For the text-containing cell, return its midpoint in [x, y] coordinate format. 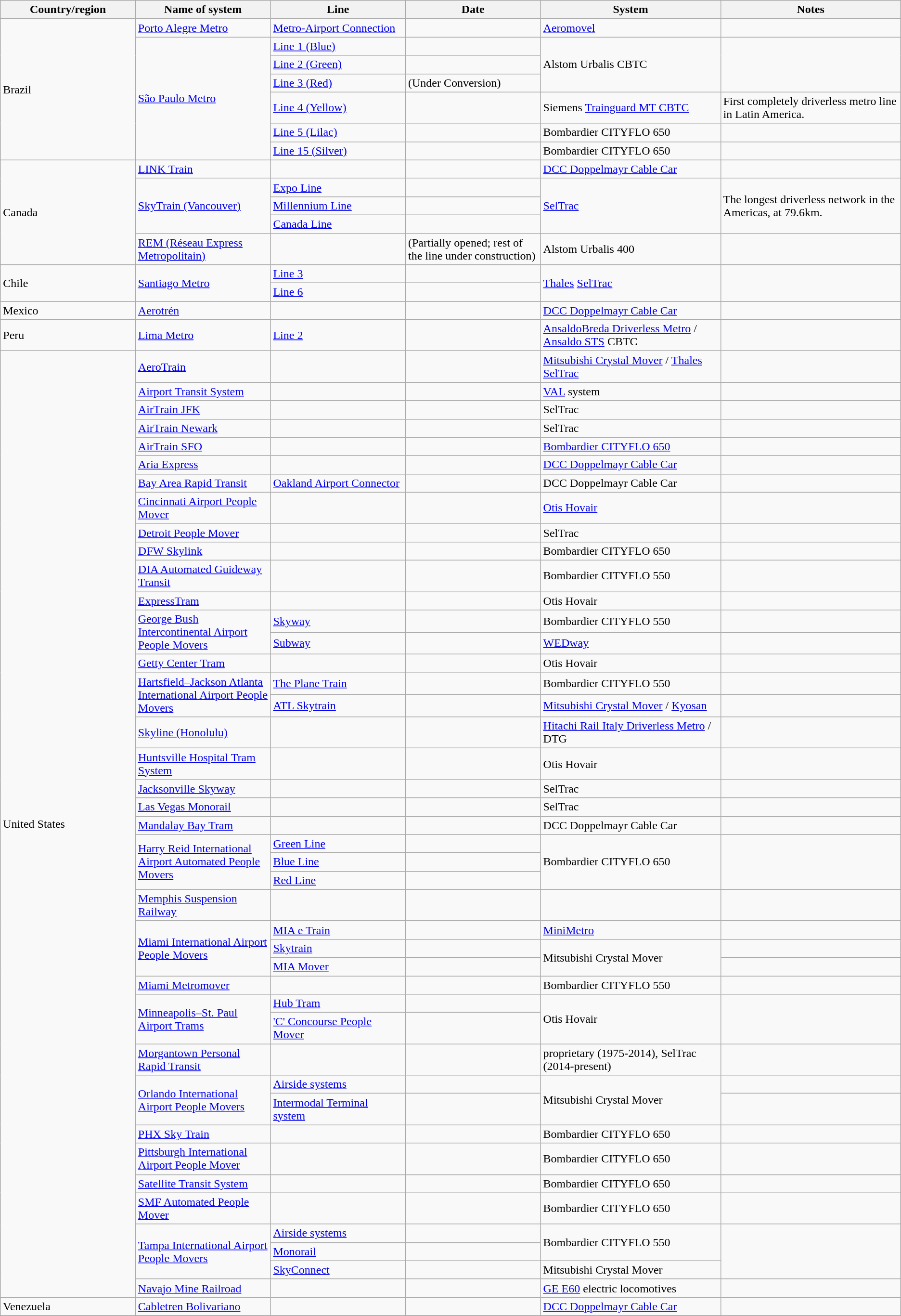
Detroit People Mover [203, 533]
Venezuela [68, 1306]
Line 6 [338, 292]
Pittsburgh International Airport People Mover [203, 1159]
Las Vegas Monorail [203, 807]
Harry Reid International Airport Automated People Movers [203, 862]
DIA Automated Guideway Transit [203, 576]
Skytrain [338, 948]
Huntsville Hospital Tram System [203, 764]
Line 3 (Red) [338, 83]
Brazil [68, 90]
Memphis Suspension Railway [203, 905]
Airport Transit System [203, 391]
Line 3 [338, 274]
Canada Line [338, 224]
Satellite Transit System [203, 1184]
MIA e Train [338, 930]
Line 15 (Silver) [338, 151]
AirTrain Newark [203, 428]
SMF Automated People Mover [203, 1209]
REM (Réseau Express Metropolitain) [203, 248]
ExpressTram [203, 600]
Alstom Urbalis CBTC [631, 65]
Country/region [68, 10]
MIA Mover [338, 966]
Name of system [203, 10]
Mandalay Bay Tram [203, 825]
proprietary (1975-2014), SelTrac (2014-present) [631, 1059]
Chile [68, 283]
Hub Tram [338, 1003]
WEDway [631, 643]
Jacksonville Skyway [203, 789]
(Under Conversion) [473, 83]
Green Line [338, 844]
Line 5 (Lilac) [338, 132]
Getty Center Tram [203, 664]
Thales SelTrac [631, 283]
Date [473, 10]
Blue Line [338, 862]
VAL system [631, 391]
First completely driverless metro line in Latin America. [811, 108]
Santiago Metro [203, 283]
Notes [811, 10]
DFW Skylink [203, 551]
Miami International Airport People Movers [203, 948]
Skyline (Honolulu) [203, 733]
GE E60 electric locomotives [631, 1288]
AnsaldoBreda Driverless Metro / Ansaldo STS CBTC [631, 335]
Monorail [338, 1251]
The longest driverless network in the Americas, at 79.6km. [811, 206]
Mitsubishi Crystal Mover / Thales SelTrac [631, 367]
'C' Concourse People Mover [338, 1029]
Aria Express [203, 465]
SkyTrain (Vancouver) [203, 206]
Skyway [338, 621]
Hartsfield–Jackson Atlanta International Airport People Movers [203, 695]
Line 2 (Green) [338, 65]
MiniMetro [631, 930]
Morgantown Personal Rapid Transit [203, 1059]
ATL Skytrain [338, 706]
Minneapolis–St. Paul Airport Trams [203, 1019]
PHX Sky Train [203, 1134]
Porto Alegre Metro [203, 28]
AeroTrain [203, 367]
Peru [68, 335]
São Paulo Metro [203, 98]
Cabletren Bolivariano [203, 1306]
AirTrain SFO [203, 446]
Orlando International Airport People Movers [203, 1100]
Alstom Urbalis 400 [631, 248]
Bay Area Rapid Transit [203, 483]
Navajo Mine Railroad [203, 1288]
Tampa International Airport People Movers [203, 1251]
The Plane Train [338, 684]
(Partially opened; rest of the line under construction) [473, 248]
Line 2 [338, 335]
George Bush Intercontinental Airport People Movers [203, 632]
Lima Metro [203, 335]
Line [338, 10]
AirTrain JFK [203, 410]
Metro-Airport Connection [338, 28]
Intermodal Terminal system [338, 1109]
United States [68, 824]
Cincinnati Airport People Mover [203, 508]
Hitachi Rail Italy Driverless Metro / DTG [631, 733]
Mitsubishi Crystal Mover / Kyosan [631, 706]
Subway [338, 643]
SkyConnect [338, 1270]
Red Line [338, 880]
Aerotrén [203, 311]
Miami Metromover [203, 985]
Expo Line [338, 187]
Line 4 (Yellow) [338, 108]
Line 1 (Blue) [338, 46]
Aeromovel [631, 28]
Mexico [68, 311]
LINK Train [203, 169]
Siemens Trainguard MT CBTC [631, 108]
Oakland Airport Connector [338, 483]
Millennium Line [338, 206]
System [631, 10]
Canada [68, 212]
